Detect which cell encompasses the target text, then output its [X, Y] center coordinate. 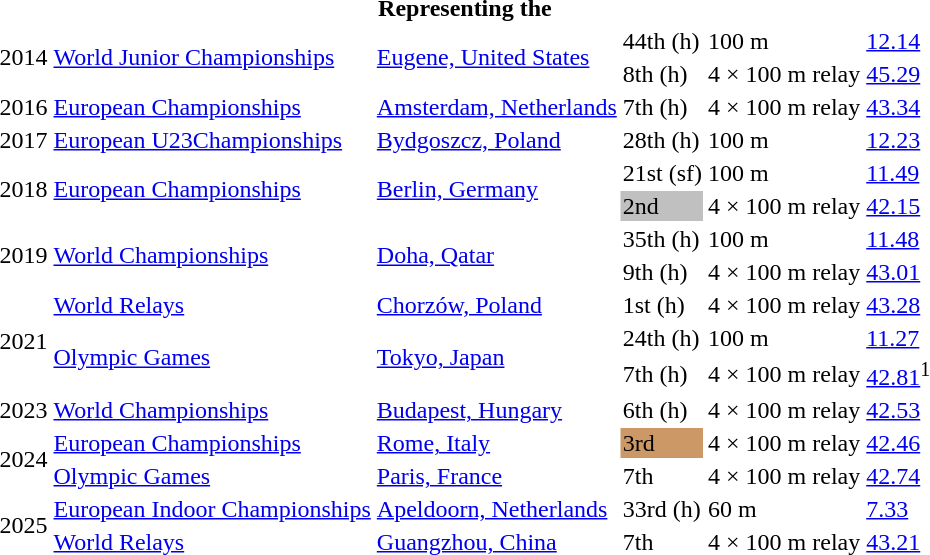
21st (sf) [662, 173]
Apeldoorn, Netherlands [496, 509]
6th (h) [662, 410]
1st (h) [662, 305]
Chorzów, Poland [496, 305]
9th (h) [662, 272]
60 m [784, 509]
European U23Championships [212, 140]
7th [662, 476]
24th (h) [662, 338]
Eugene, United States [496, 58]
33rd (h) [662, 509]
3rd [662, 443]
Berlin, Germany [496, 190]
Amsterdam, Netherlands [496, 107]
Rome, Italy [496, 443]
44th (h) [662, 41]
Budapest, Hungary [496, 410]
Bydgoszcz, Poland [496, 140]
European Indoor Championships [212, 509]
Doha, Qatar [496, 256]
World Relays [212, 305]
World Junior Championships [212, 58]
Tokyo, Japan [496, 358]
8th (h) [662, 74]
2nd [662, 206]
35th (h) [662, 239]
Paris, France [496, 476]
28th (h) [662, 140]
